Search for the cell housing the specified text and yield its [X, Y] center coordinate. 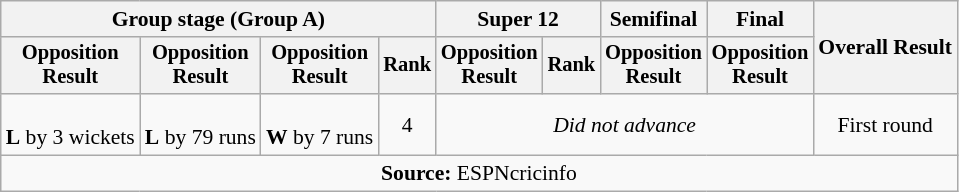
Semifinal [654, 19]
Did not advance [624, 124]
4 [407, 124]
L by 79 runs [200, 124]
First round [885, 124]
L by 3 wickets [70, 124]
W by 7 runs [320, 124]
Group stage (Group A) [218, 19]
Source: ESPNcricinfo [479, 174]
Final [760, 19]
Super 12 [518, 19]
Overall Result [885, 48]
